Locate the cell with the specified text and output its [x, y] center coordinate. 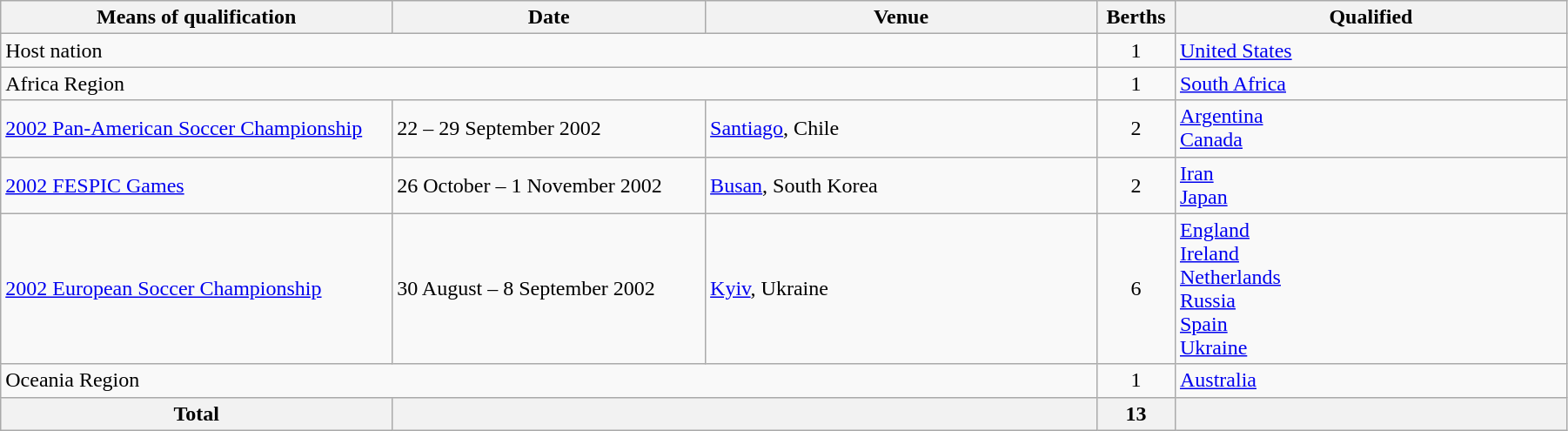
13 [1136, 414]
Host nation [549, 51]
Kyiv, Ukraine [901, 289]
Iran Japan [1370, 185]
Africa Region [549, 84]
26 October – 1 November 2002 [549, 185]
England Ireland Netherlands Russia Spain Ukraine [1370, 289]
Oceania Region [549, 380]
22 – 29 September 2002 [549, 129]
6 [1136, 289]
Means of qualification [197, 17]
2002 European Soccer Championship [197, 289]
Santiago, Chile [901, 129]
Berths [1136, 17]
Total [197, 414]
Argentina Canada [1370, 129]
Australia [1370, 380]
South Africa [1370, 84]
Busan, South Korea [901, 185]
2002 Pan-American Soccer Championship [197, 129]
Qualified [1370, 17]
Date [549, 17]
Venue [901, 17]
30 August – 8 September 2002 [549, 289]
United States [1370, 51]
2002 FESPIC Games [197, 185]
